Identify which cell holds the provided text, then report its [x, y] central coordinate. 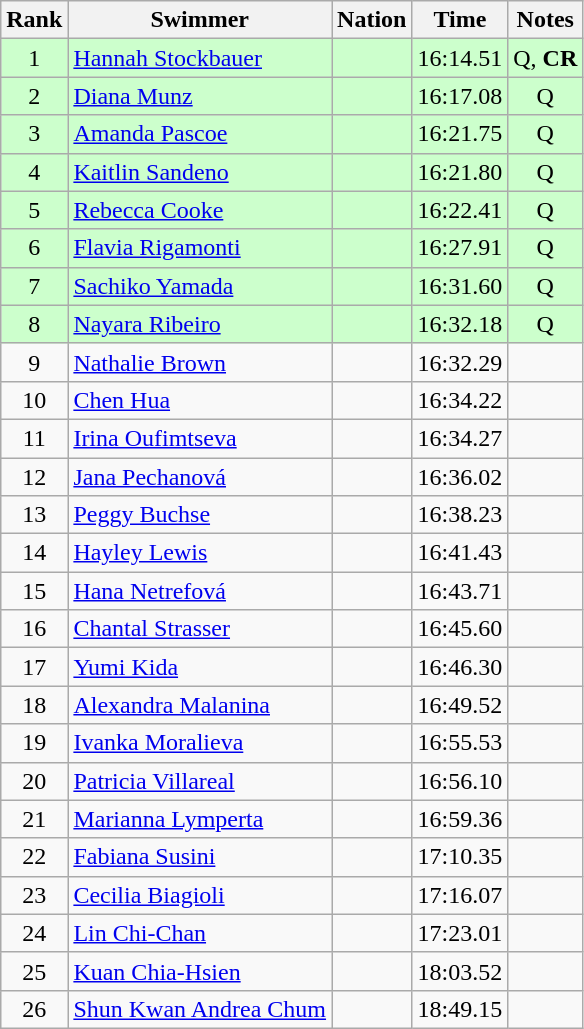
17:10.35 [460, 857]
Lin Chi-Chan [200, 933]
Shun Kwan Andrea Chum [200, 1009]
Kaitlin Sandeno [200, 172]
17:16.07 [460, 895]
Hana Netrefová [200, 591]
16:41.43 [460, 553]
21 [34, 819]
Swimmer [200, 20]
Chantal Strasser [200, 629]
Hayley Lewis [200, 553]
16 [34, 629]
Yumi Kida [200, 667]
22 [34, 857]
Chen Hua [200, 400]
16:14.51 [460, 58]
16:31.60 [460, 286]
16:43.71 [460, 591]
16:17.08 [460, 96]
16:36.02 [460, 477]
19 [34, 743]
Amanda Pascoe [200, 134]
6 [34, 248]
16:46.30 [460, 667]
16:34.22 [460, 400]
14 [34, 553]
16:27.91 [460, 248]
23 [34, 895]
12 [34, 477]
2 [34, 96]
Fabiana Susini [200, 857]
5 [34, 210]
17:23.01 [460, 933]
Sachiko Yamada [200, 286]
Marianna Lymperta [200, 819]
16:56.10 [460, 781]
Cecilia Biagioli [200, 895]
Peggy Buchse [200, 515]
Irina Oufimtseva [200, 438]
18 [34, 705]
16:22.41 [460, 210]
16:21.80 [460, 172]
Alexandra Malanina [200, 705]
26 [34, 1009]
Notes [546, 20]
Nation [372, 20]
17 [34, 667]
Ivanka Moralieva [200, 743]
Rebecca Cooke [200, 210]
16:45.60 [460, 629]
3 [34, 134]
16:55.53 [460, 743]
16:32.18 [460, 324]
16:34.27 [460, 438]
9 [34, 362]
18:03.52 [460, 971]
18:49.15 [460, 1009]
7 [34, 286]
Jana Pechanová [200, 477]
16:32.29 [460, 362]
11 [34, 438]
1 [34, 58]
Patricia Villareal [200, 781]
Hannah Stockbauer [200, 58]
Flavia Rigamonti [200, 248]
Diana Munz [200, 96]
Rank [34, 20]
Q, CR [546, 58]
16:38.23 [460, 515]
16:49.52 [460, 705]
16:59.36 [460, 819]
20 [34, 781]
Nathalie Brown [200, 362]
25 [34, 971]
Time [460, 20]
4 [34, 172]
10 [34, 400]
16:21.75 [460, 134]
8 [34, 324]
Nayara Ribeiro [200, 324]
13 [34, 515]
Kuan Chia-Hsien [200, 971]
15 [34, 591]
24 [34, 933]
